Output the (x, y) coordinate of the center of the cell containing the given text.  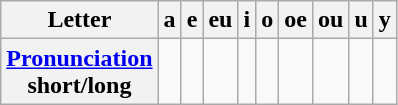
Letter (80, 20)
e (192, 20)
a (170, 20)
ou (330, 20)
Pronunciationshort/long (80, 72)
i (247, 20)
eu (220, 20)
o (268, 20)
y (384, 20)
u (361, 20)
oe (296, 20)
